Return (x, y) of the center of cell containing provided text 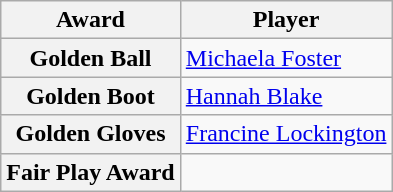
Francine Lockington (286, 134)
Golden Gloves (91, 134)
Fair Play Award (91, 172)
Golden Ball (91, 58)
Award (91, 20)
Golden Boot (91, 96)
Michaela Foster (286, 58)
Player (286, 20)
Hannah Blake (286, 96)
